Return the [X, Y] coordinate for the center point of the cell that contains the specified text.  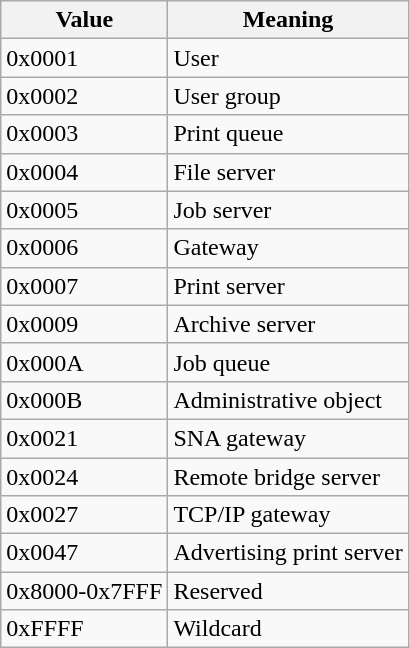
0x000A [84, 362]
0x0024 [84, 477]
0x0007 [84, 286]
Job queue [288, 362]
Wildcard [288, 629]
0x0009 [84, 324]
0x000B [84, 400]
0x0005 [84, 210]
File server [288, 172]
Administrative object [288, 400]
Archive server [288, 324]
0x8000-0x7FFF [84, 591]
Gateway [288, 248]
TCP/IP gateway [288, 515]
Reserved [288, 591]
0xFFFF [84, 629]
User [288, 58]
0x0021 [84, 438]
Remote bridge server [288, 477]
0x0006 [84, 248]
SNA gateway [288, 438]
Meaning [288, 20]
Print queue [288, 134]
0x0001 [84, 58]
User group [288, 96]
0x0002 [84, 96]
0x0003 [84, 134]
Value [84, 20]
0x0047 [84, 553]
Job server [288, 210]
Advertising print server [288, 553]
Print server [288, 286]
0x0027 [84, 515]
0x0004 [84, 172]
